Return the [x, y] coordinate for the center point of the cell that contains the specified text.  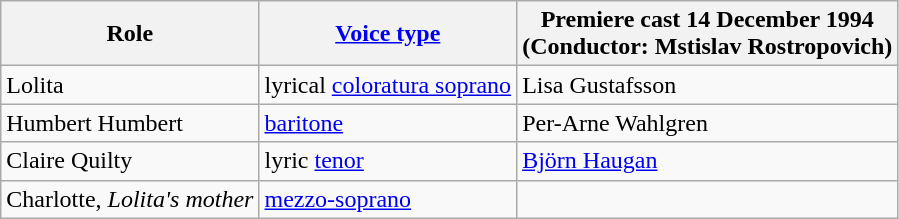
Claire Quilty [130, 161]
lyrical coloratura soprano [388, 85]
Charlotte, Lolita's mother [130, 199]
Voice type [388, 34]
lyric tenor [388, 161]
Humbert Humbert [130, 123]
mezzo-soprano [388, 199]
baritone [388, 123]
Björn Haugan [708, 161]
Lisa Gustafsson [708, 85]
Role [130, 34]
Lolita [130, 85]
Per-Arne Wahlgren [708, 123]
Premiere cast 14 December 1994(Conductor: Mstislav Rostropovich) [708, 34]
